Locate the cell with the specified text and output its (X, Y) center coordinate. 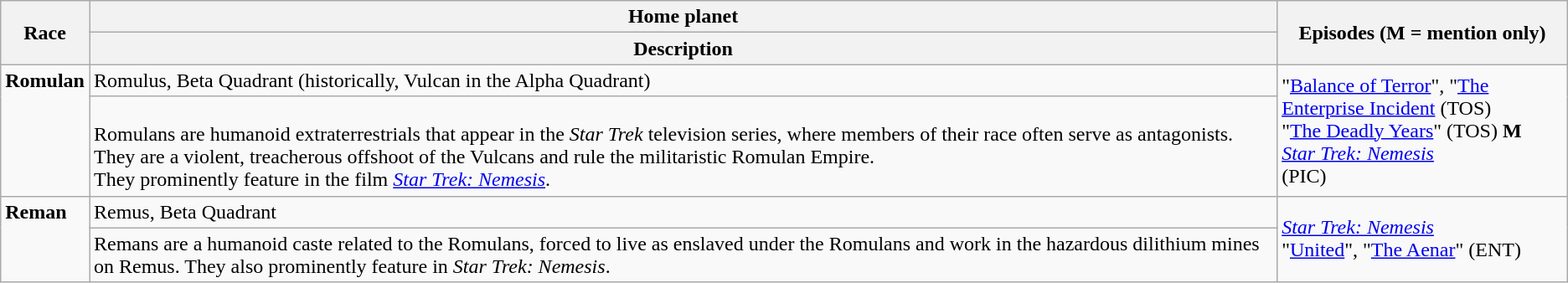
"Balance of Terror", "The Enterprise Incident (TOS)"The Deadly Years" (TOS) MStar Trek: Nemesis(PIC) (1422, 131)
Description (683, 49)
Romulus, Beta Quadrant (historically, Vulcan in the Alpha Quadrant) (683, 80)
Home planet (683, 17)
Reman (45, 239)
Romulan (45, 131)
Episodes (M = mention only) (1422, 33)
Star Trek: Nemesis"United", "The Aenar" (ENT) (1422, 239)
Race (45, 33)
Remus, Beta Quadrant (683, 212)
